Identify which cell holds the provided text, then report its (x, y) central coordinate. 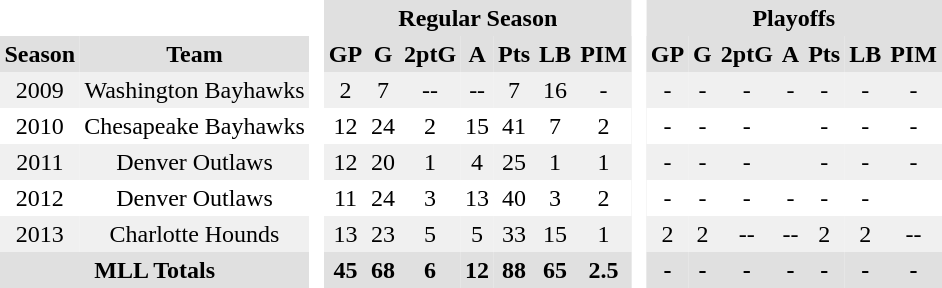
2012 (40, 198)
33 (514, 234)
45 (345, 270)
Regular Season (478, 18)
Playoffs (794, 18)
Washington Bayhawks (195, 90)
23 (384, 234)
2.5 (604, 270)
Charlotte Hounds (195, 234)
Team (195, 54)
88 (514, 270)
41 (514, 126)
6 (430, 270)
2013 (40, 234)
68 (384, 270)
2009 (40, 90)
20 (384, 162)
16 (556, 90)
40 (514, 198)
65 (556, 270)
MLL Totals (154, 270)
Season (40, 54)
Chesapeake Bayhawks (195, 126)
11 (345, 198)
25 (514, 162)
2011 (40, 162)
4 (478, 162)
2010 (40, 126)
